Locate the cell with the specified text and output its (x, y) center coordinate. 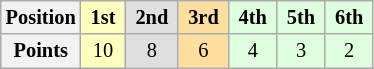
6 (203, 51)
Position (41, 17)
3 (301, 51)
2nd (152, 17)
2 (349, 51)
4 (253, 51)
10 (104, 51)
8 (152, 51)
4th (253, 17)
6th (349, 17)
3rd (203, 17)
5th (301, 17)
Points (41, 51)
1st (104, 17)
